Pinpoint the cell where the given text exists, returning its (x, y) midpoint coordinate. 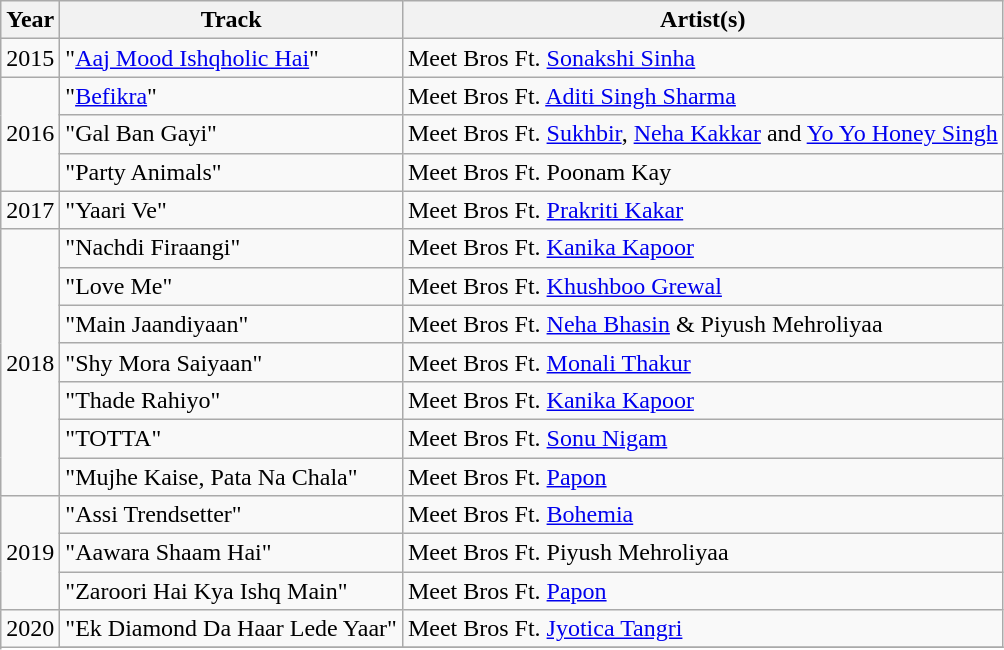
"Party Animals" (232, 172)
Track (232, 20)
Meet Bros Ft. Sukhbir, Neha Kakkar and Yo Yo Honey Singh (702, 134)
"TOTTA" (232, 438)
Meet Bros Ft. Khushboo Grewal (702, 286)
2016 (30, 134)
Meet Bros Ft. Neha Bhasin & Piyush Mehroliyaa (702, 324)
"Nachdi Firaangi" (232, 248)
"Gal Ban Gayi" (232, 134)
Meet Bros Ft. Monali Thakur (702, 362)
2020 (30, 629)
2018 (30, 362)
"Yaari Ve" (232, 210)
"Aaj Mood Ishqholic Hai" (232, 58)
Meet Bros Ft. Poonam Kay (702, 172)
"Thade Rahiyo" (232, 400)
"Ek Diamond Da Haar Lede Yaar" (232, 629)
Meet Bros Ft. Jyotica Tangri (702, 629)
Year (30, 20)
Meet Bros Ft. Aditi Singh Sharma (702, 96)
"Befikra" (232, 96)
2015 (30, 58)
Meet Bros Ft. Prakriti Kakar (702, 210)
"Aawara Shaam Hai" (232, 553)
"Main Jaandiyaan" (232, 324)
"Love Me" (232, 286)
"Zaroori Hai Kya Ishq Main" (232, 591)
2017 (30, 210)
Artist(s) (702, 20)
"Assi Trendsetter" (232, 515)
"Shy Mora Saiyaan" (232, 362)
Meet Bros Ft. Piyush Mehroliyaa (702, 553)
Meet Bros Ft. Sonakshi Sinha (702, 58)
"Mujhe Kaise, Pata Na Chala" (232, 477)
Meet Bros Ft. Bohemia (702, 515)
Meet Bros Ft. Sonu Nigam (702, 438)
2019 (30, 553)
